Determine the (X, Y) coordinate at the center of the cell enclosing the given text.  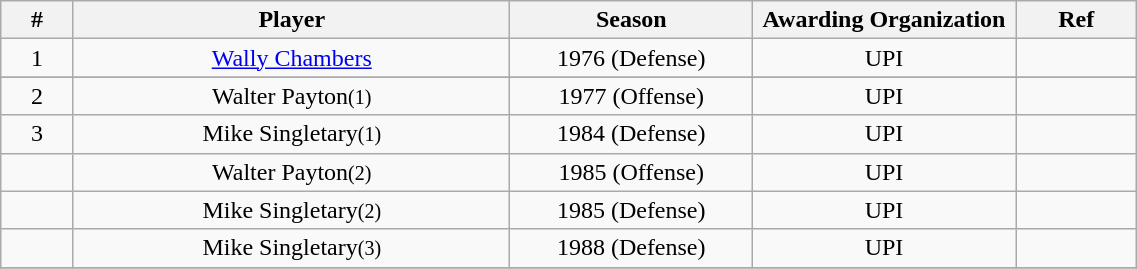
Season (631, 20)
1977 (Offense) (631, 96)
Mike Singletary(2) (291, 210)
1984 (Defense) (631, 134)
# (38, 20)
Player (291, 20)
Mike Singletary(3) (291, 248)
Ref (1076, 20)
Walter Payton(2) (291, 172)
1988 (Defense) (631, 248)
1 (38, 58)
1976 (Defense) (631, 58)
1985 (Defense) (631, 210)
Walter Payton(1) (291, 96)
Awarding Organization (884, 20)
3 (38, 134)
Mike Singletary(1) (291, 134)
2 (38, 96)
1985 (Offense) (631, 172)
Wally Chambers (291, 58)
